For the text-containing cell, return its midpoint in [X, Y] coordinate format. 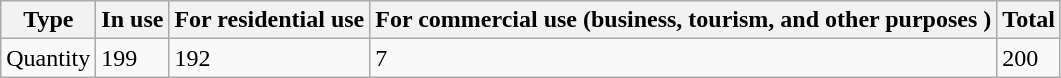
In use [132, 20]
199 [132, 58]
For commercial use (business, tourism, and other purposes ) [684, 20]
Quantity [48, 58]
192 [270, 58]
Total [1029, 20]
For residential use [270, 20]
200 [1029, 58]
7 [684, 58]
Type [48, 20]
